Pinpoint the cell where the given text exists, returning its (X, Y) midpoint coordinate. 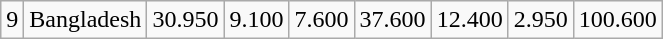
2.950 (540, 20)
9 (12, 20)
Bangladesh (86, 20)
12.400 (470, 20)
37.600 (392, 20)
9.100 (256, 20)
30.950 (186, 20)
7.600 (322, 20)
100.600 (618, 20)
